From the cell containing the given text, extract its center point as (X, Y) coordinate. 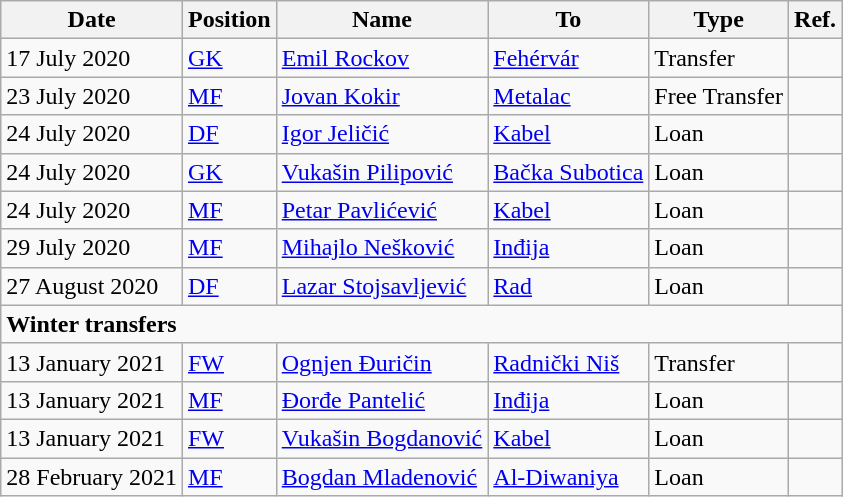
Type (719, 20)
Rad (568, 286)
Fehérvár (568, 58)
Ognjen Đuričin (382, 362)
Mihajlo Nešković (382, 248)
29 July 2020 (92, 248)
Emil Rockov (382, 58)
Metalac (568, 96)
Free Transfer (719, 96)
Ref. (816, 20)
28 February 2021 (92, 477)
Bogdan Mladenović (382, 477)
Petar Pavlićević (382, 210)
Đorđe Pantelić (382, 400)
Al-Diwaniya (568, 477)
Lazar Stojsavljević (382, 286)
Bačka Subotica (568, 172)
To (568, 20)
Jovan Kokir (382, 96)
Position (229, 20)
27 August 2020 (92, 286)
Winter transfers (422, 324)
17 July 2020 (92, 58)
23 July 2020 (92, 96)
Igor Jeličić (382, 134)
Vukašin Pilipović (382, 172)
Radnički Niš (568, 362)
Vukašin Bogdanović (382, 438)
Date (92, 20)
Name (382, 20)
